Determine the [X, Y] coordinate at the center of the cell enclosing the given text.  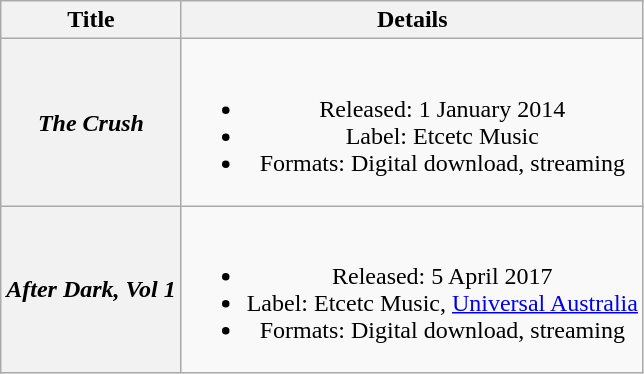
Details [412, 20]
The Crush [91, 122]
Released: 5 April 2017Label: Etcetc Music, Universal AustraliaFormats: Digital download, streaming [412, 290]
Released: 1 January 2014Label: Etcetc MusicFormats: Digital download, streaming [412, 122]
Title [91, 20]
After Dark, Vol 1 [91, 290]
